Output the (X, Y) coordinate of the center of the cell containing the given text.  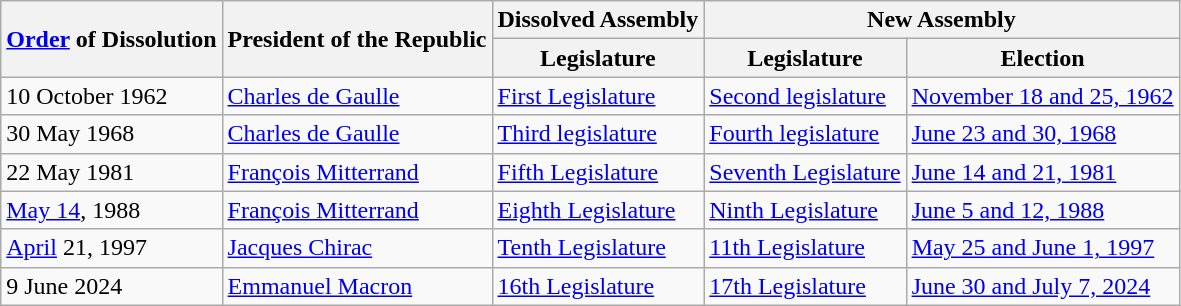
First Legislature (598, 96)
June 30 and July 7, 2024 (1042, 286)
16th Legislature (598, 286)
Ninth Legislature (805, 210)
Order of Dissolution (112, 39)
Jacques Chirac (357, 248)
May 25 and June 1, 1997 (1042, 248)
17th Legislature (805, 286)
November 18 and 25, 1962 (1042, 96)
Second legislature (805, 96)
11th Legislature (805, 248)
9 June 2024 (112, 286)
Fifth Legislature (598, 172)
Seventh Legislature (805, 172)
June 5 and 12, 1988 (1042, 210)
10 October 1962 (112, 96)
June 14 and 21, 1981 (1042, 172)
30 May 1968 (112, 134)
Fourth legislature (805, 134)
President of the Republic (357, 39)
Eighth Legislature (598, 210)
New Assembly (942, 20)
May 14, 1988 (112, 210)
Dissolved Assembly (598, 20)
April 21, 1997 (112, 248)
Emmanuel Macron (357, 286)
22 May 1981 (112, 172)
Tenth Legislature (598, 248)
June 23 and 30, 1968 (1042, 134)
Election (1042, 58)
Third legislature (598, 134)
